Determine the (x, y) coordinate at the center of the cell enclosing the given text.  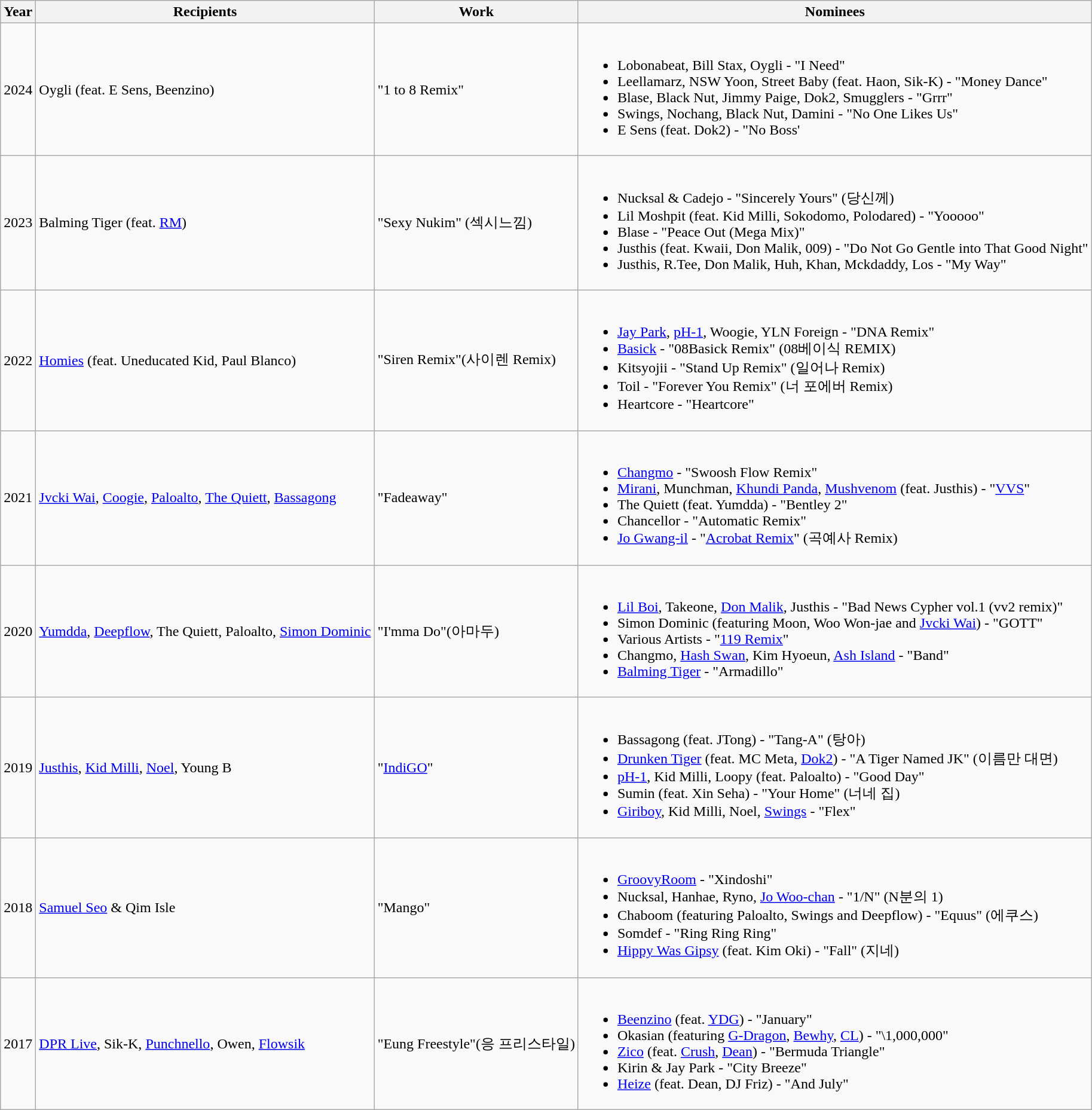
Nominees (834, 12)
"Fadeaway" (476, 498)
Justhis, Kid Milli, Noel, Young B (205, 767)
"Eung Freestyle"(응 프리스타일) (476, 1044)
"Siren Remix"(사이렌 Remix) (476, 360)
Balming Tiger (feat. RM) (205, 223)
2023 (18, 223)
Yumdda, Deepflow, The Quiett, Paloalto, Simon Dominic (205, 631)
Year (18, 12)
DPR Live, Sik-K, Punchnello, Owen, Flowsik (205, 1044)
"I'mma Do"(아마두) (476, 631)
"1 to 8 Remix" (476, 90)
Samuel Seo & Qim Isle (205, 907)
"Mango" (476, 907)
2022 (18, 360)
2018 (18, 907)
2024 (18, 90)
2019 (18, 767)
"Sexy Nukim" (섹시느낌) (476, 223)
2020 (18, 631)
2017 (18, 1044)
Recipients (205, 12)
Work (476, 12)
2021 (18, 498)
Homies (feat. Uneducated Kid, Paul Blanco) (205, 360)
Oygli (feat. E Sens, Beenzino) (205, 90)
Jvcki Wai, Coogie, Paloalto, The Quiett, Bassagong (205, 498)
"IndiGO" (476, 767)
